Provide the (x, y) coordinate of the cell's center where the given text is located.  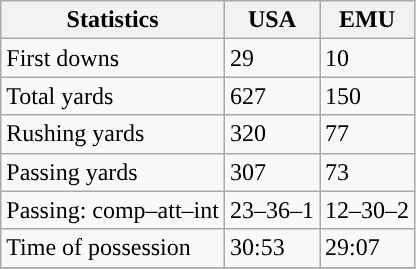
Passing yards (113, 172)
Time of possession (113, 248)
Statistics (113, 20)
29:07 (368, 248)
77 (368, 134)
First downs (113, 58)
Passing: comp–att–int (113, 210)
EMU (368, 20)
307 (272, 172)
23–36–1 (272, 210)
10 (368, 58)
29 (272, 58)
320 (272, 134)
150 (368, 96)
Rushing yards (113, 134)
12–30–2 (368, 210)
73 (368, 172)
USA (272, 20)
627 (272, 96)
Total yards (113, 96)
30:53 (272, 248)
